Determine the (x, y) coordinate at the center of the cell enclosing the given text.  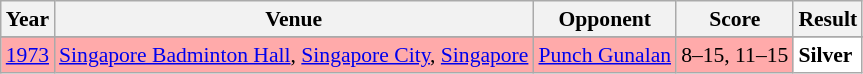
8–15, 11–15 (734, 55)
Score (734, 19)
Punch Gunalan (604, 55)
1973 (28, 55)
Singapore Badminton Hall, Singapore City, Singapore (294, 55)
Opponent (604, 19)
Venue (294, 19)
Silver (828, 55)
Result (828, 19)
Year (28, 19)
